For the text-containing cell, return its midpoint in (x, y) coordinate format. 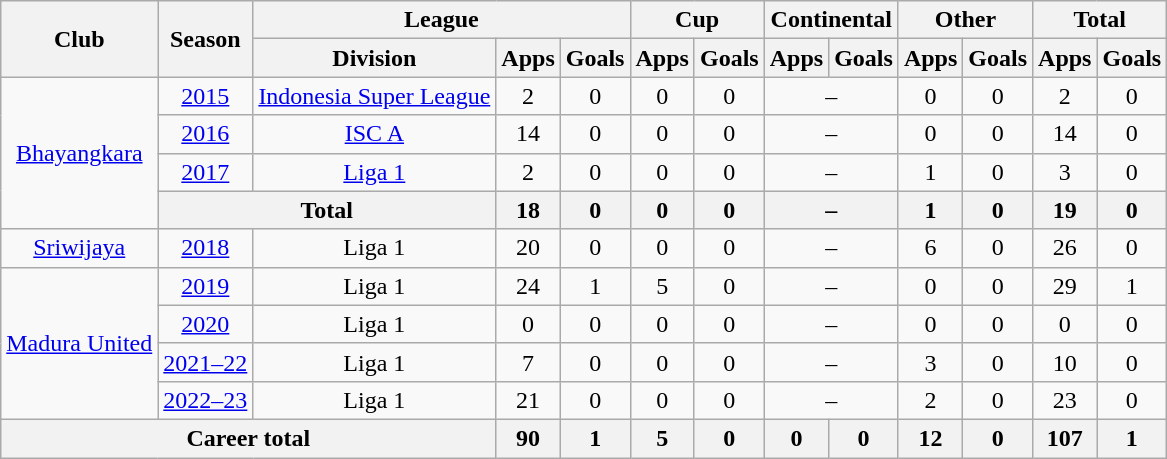
10 (1065, 362)
2021–22 (206, 362)
Division (374, 58)
24 (528, 286)
Indonesia Super League (374, 96)
ISC A (374, 134)
23 (1065, 400)
19 (1065, 210)
2016 (206, 134)
2020 (206, 324)
26 (1065, 248)
18 (528, 210)
Sriwijaya (80, 248)
20 (528, 248)
Madura United (80, 343)
21 (528, 400)
2019 (206, 286)
2018 (206, 248)
12 (930, 438)
League (442, 20)
Continental (831, 20)
Bhayangkara (80, 153)
Cup (697, 20)
2022–23 (206, 400)
29 (1065, 286)
Career total (248, 438)
Club (80, 39)
2015 (206, 96)
Season (206, 39)
2017 (206, 172)
7 (528, 362)
Other (965, 20)
107 (1065, 438)
90 (528, 438)
6 (930, 248)
